Locate the cell with the specified text and output its [x, y] center coordinate. 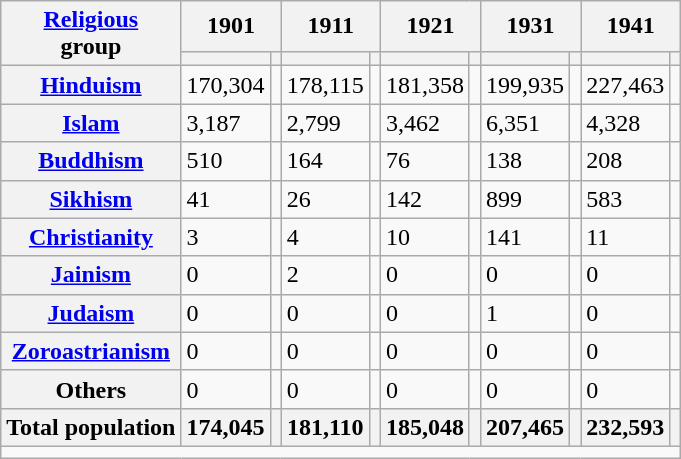
1931 [530, 26]
1911 [330, 26]
170,304 [226, 85]
Jainism [91, 275]
1901 [231, 26]
Sikhism [91, 199]
Christianity [91, 237]
2 [325, 275]
6,351 [524, 123]
185,048 [424, 427]
Judaism [91, 313]
138 [524, 161]
899 [524, 199]
Hinduism [91, 85]
Buddhism [91, 161]
41 [226, 199]
3,462 [424, 123]
3 [226, 237]
26 [325, 199]
208 [626, 161]
4,328 [626, 123]
199,935 [524, 85]
Total population [91, 427]
227,463 [626, 85]
2,799 [325, 123]
232,593 [626, 427]
76 [424, 161]
11 [626, 237]
3,187 [226, 123]
142 [424, 199]
Islam [91, 123]
178,115 [325, 85]
141 [524, 237]
164 [325, 161]
1 [524, 313]
181,358 [424, 85]
207,465 [524, 427]
181,110 [325, 427]
Religiousgroup [91, 34]
1921 [430, 26]
583 [626, 199]
1941 [631, 26]
4 [325, 237]
10 [424, 237]
510 [226, 161]
Zoroastrianism [91, 351]
174,045 [226, 427]
Others [91, 389]
